Return the [X, Y] coordinate for the center point of the cell that contains the specified text.  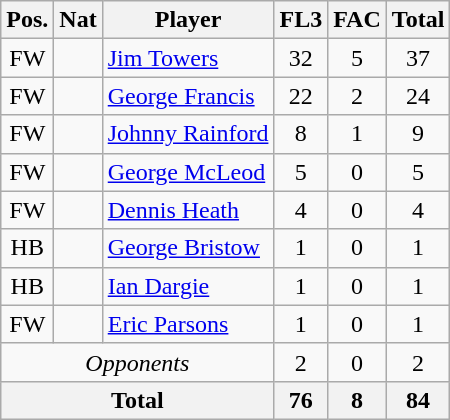
George McLeod [188, 172]
Opponents [138, 362]
22 [301, 96]
Dennis Heath [188, 210]
Pos. [28, 20]
84 [418, 400]
Eric Parsons [188, 324]
Player [188, 20]
32 [301, 58]
37 [418, 58]
Jim Towers [188, 58]
George Francis [188, 96]
76 [301, 400]
Ian Dargie [188, 286]
9 [418, 134]
24 [418, 96]
FL3 [301, 20]
Nat [78, 20]
Johnny Rainford [188, 134]
George Bristow [188, 248]
FAC [358, 20]
